Find where the given text appears and provide that cell's center as (x, y) coordinate. 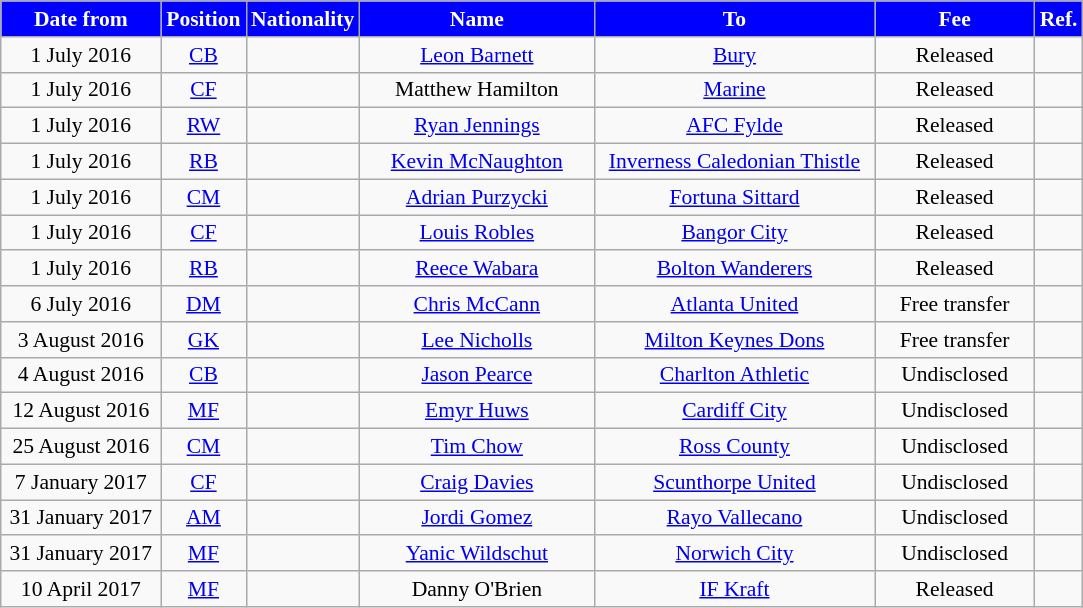
Chris McCann (476, 304)
Jason Pearce (476, 375)
Bolton Wanderers (734, 269)
Emyr Huws (476, 411)
Craig Davies (476, 482)
Milton Keynes Dons (734, 340)
Bury (734, 55)
Inverness Caledonian Thistle (734, 162)
Position (204, 19)
Ryan Jennings (476, 126)
Adrian Purzycki (476, 197)
Lee Nicholls (476, 340)
7 January 2017 (81, 482)
Jordi Gomez (476, 518)
Norwich City (734, 554)
Matthew Hamilton (476, 90)
Fee (955, 19)
6 July 2016 (81, 304)
Louis Robles (476, 233)
RW (204, 126)
Scunthorpe United (734, 482)
Yanic Wildschut (476, 554)
Ref. (1059, 19)
Bangor City (734, 233)
Danny O'Brien (476, 589)
AFC Fylde (734, 126)
DM (204, 304)
25 August 2016 (81, 447)
Reece Wabara (476, 269)
Marine (734, 90)
Cardiff City (734, 411)
Kevin McNaughton (476, 162)
Name (476, 19)
To (734, 19)
Fortuna Sittard (734, 197)
AM (204, 518)
Nationality (302, 19)
IF Kraft (734, 589)
Date from (81, 19)
3 August 2016 (81, 340)
Ross County (734, 447)
10 April 2017 (81, 589)
Charlton Athletic (734, 375)
Rayo Vallecano (734, 518)
4 August 2016 (81, 375)
Tim Chow (476, 447)
12 August 2016 (81, 411)
Leon Barnett (476, 55)
Atlanta United (734, 304)
GK (204, 340)
